For the text-containing cell, return its midpoint in (x, y) coordinate format. 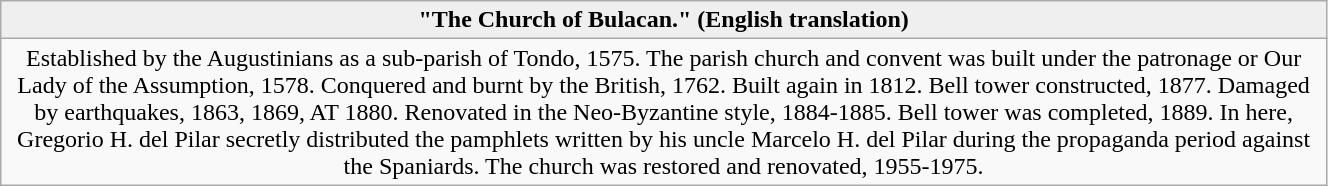
"The Church of Bulacan." (English translation) (664, 20)
